Locate the cell with the specified text and output its [x, y] center coordinate. 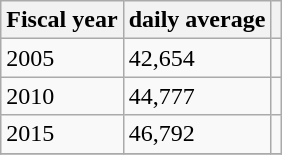
46,792 [197, 134]
2015 [62, 134]
44,777 [197, 96]
2010 [62, 96]
daily average [197, 20]
Fiscal year [62, 20]
2005 [62, 58]
42,654 [197, 58]
